Pinpoint the cell where the given text exists, returning its [x, y] midpoint coordinate. 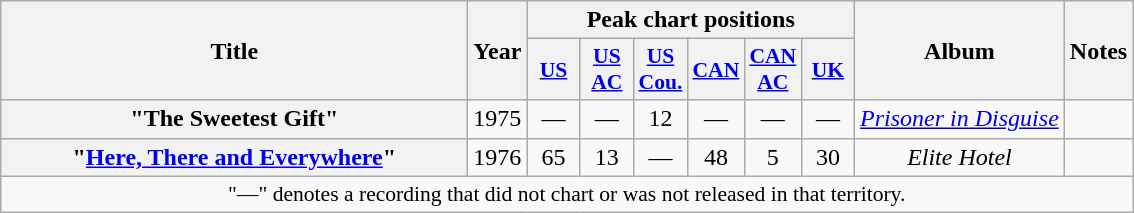
Title [234, 50]
30 [828, 157]
Prisoner in Disguise [960, 119]
UK [828, 70]
65 [554, 157]
Elite Hotel [960, 157]
USCou. [661, 70]
13 [606, 157]
Album [960, 50]
USAC [606, 70]
CAN [716, 70]
"The Sweetest Gift" [234, 119]
"—" denotes a recording that did not chart or was not released in that territory. [567, 194]
CANAC [772, 70]
5 [772, 157]
1976 [498, 157]
Notes [1098, 50]
US [554, 70]
48 [716, 157]
1975 [498, 119]
Peak chart positions [691, 20]
"Here, There and Everywhere" [234, 157]
Year [498, 50]
12 [661, 119]
